Find where the given text appears and provide that cell's center as [X, Y] coordinate. 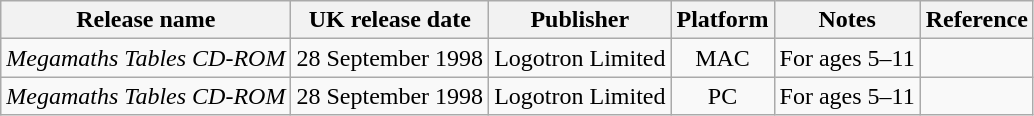
PC [722, 96]
Notes [847, 20]
Platform [722, 20]
MAC [722, 58]
Publisher [580, 20]
Release name [146, 20]
Reference [976, 20]
UK release date [390, 20]
